Provide the [X, Y] coordinate of the cell's center where the given text is located.  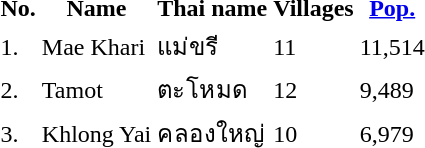
Mae Khari [96, 46]
12 [314, 90]
Tamot [96, 90]
ตะโหมด [212, 90]
11 [314, 46]
แม่ขรี [212, 46]
